Locate the cell with the specified text and output its [X, Y] center coordinate. 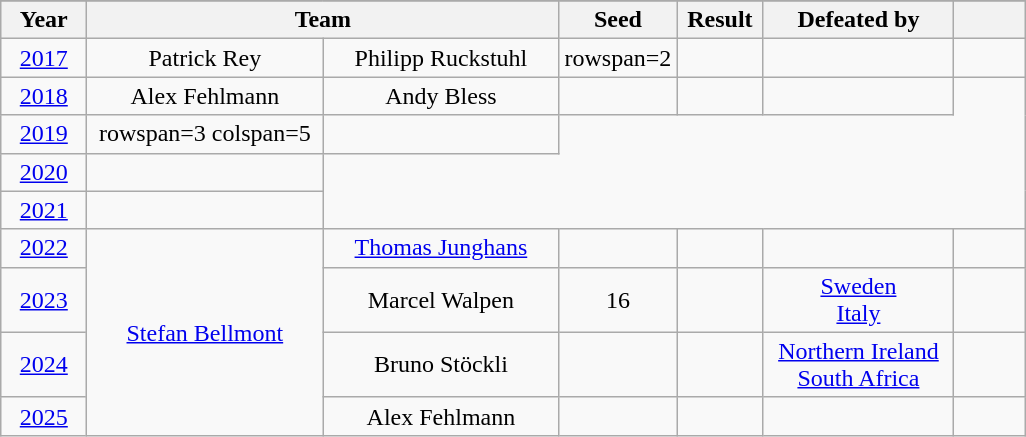
Seed [618, 20]
2018 [44, 96]
rowspan=3 colspan=5 [205, 134]
2023 [44, 300]
Team [323, 20]
2017 [44, 58]
rowspan=2 [618, 58]
Defeated by [858, 20]
Andy Bless [441, 96]
Sweden Italy [858, 300]
Thomas Junghans [441, 248]
2021 [44, 210]
Philipp Ruckstuhl [441, 58]
16 [618, 300]
Bruno Stöckli [441, 364]
Northern Ireland South Africa [858, 364]
Stefan Bellmont [205, 332]
2019 [44, 134]
2024 [44, 364]
2020 [44, 172]
Year [44, 20]
Marcel Walpen [441, 300]
Patrick Rey [205, 58]
2022 [44, 248]
2025 [44, 416]
Result [720, 20]
